Scan for the cell matching the given text and deliver its [X, Y] coordinate at center. 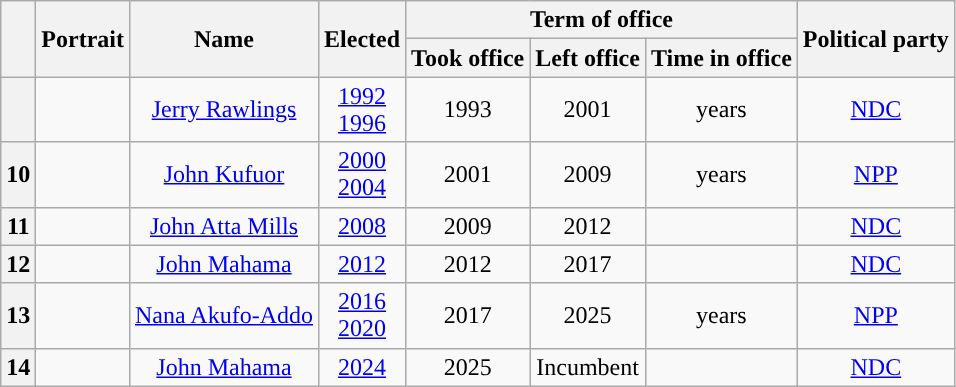
11 [18, 226]
Elected [362, 39]
20002004 [362, 174]
10 [18, 174]
12 [18, 264]
John Kufuor [224, 174]
Left office [588, 58]
2008 [362, 226]
Nana Akufo-Addo [224, 316]
Time in office [721, 58]
Name [224, 39]
Jerry Rawlings [224, 110]
13 [18, 316]
Political party [876, 39]
John Atta Mills [224, 226]
Incumbent [588, 367]
Portrait [83, 39]
19921996 [362, 110]
14 [18, 367]
20162020 [362, 316]
Term of office [602, 20]
1993 [468, 110]
Took office [468, 58]
2024 [362, 367]
